Detect which cell encompasses the target text, then output its [x, y] center coordinate. 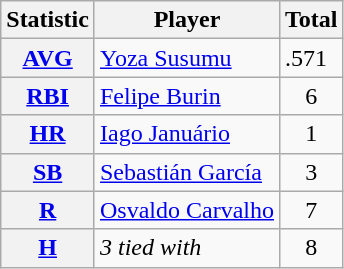
6 [312, 96]
H [48, 248]
Yoza Susumu [186, 58]
Osvaldo Carvalho [186, 210]
Player [186, 20]
8 [312, 248]
7 [312, 210]
Sebastián García [186, 172]
SB [48, 172]
1 [312, 134]
Total [312, 20]
RBI [48, 96]
AVG [48, 58]
R [48, 210]
.571 [312, 58]
3 tied with [186, 248]
HR [48, 134]
3 [312, 172]
Statistic [48, 20]
Iago Januário [186, 134]
Felipe Burin [186, 96]
